Provide the [X, Y] coordinate of the cell's center where the given text is located.  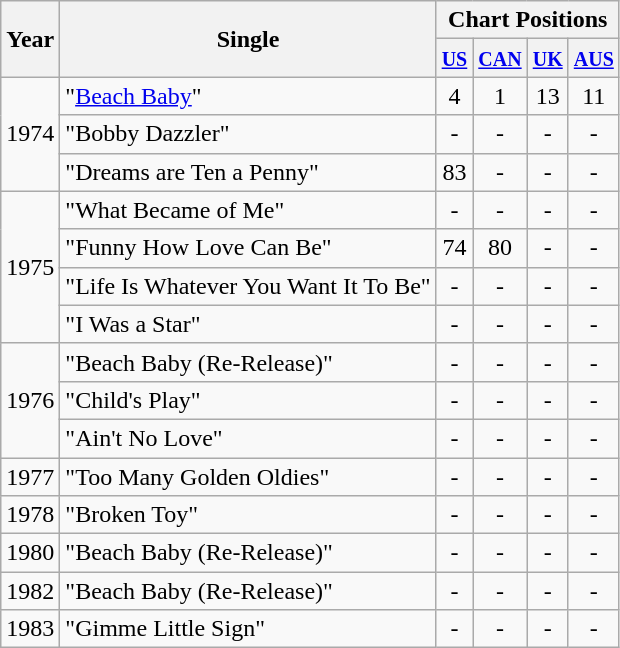
74 [454, 248]
11 [594, 96]
"I Was a Star" [248, 324]
"Dreams are Ten a Penny" [248, 172]
1980 [30, 553]
1978 [30, 515]
1982 [30, 591]
"Life Is Whatever You Want It To Be" [248, 286]
"Beach Baby" [248, 96]
"Broken Toy" [248, 515]
1976 [30, 400]
"Bobby Dazzler" [248, 134]
4 [454, 96]
1 [500, 96]
"Ain't No Love" [248, 438]
1975 [30, 267]
80 [500, 248]
"Gimme Little Sign" [248, 629]
Year [30, 39]
83 [454, 172]
"What Became of Me" [248, 210]
13 [548, 96]
1983 [30, 629]
Single [248, 39]
Chart Positions [528, 20]
CAN [500, 58]
1974 [30, 134]
US [454, 58]
UK [548, 58]
"Too Many Golden Oldies" [248, 477]
AUS [594, 58]
"Funny How Love Can Be" [248, 248]
1977 [30, 477]
"Child's Play" [248, 400]
